Pinpoint the cell where the given text exists, returning its [x, y] midpoint coordinate. 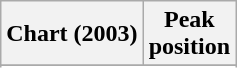
Chart (2003) [72, 34]
Peakposition [189, 34]
